Provide the [x, y] coordinate of the cell's center where the given text is located.  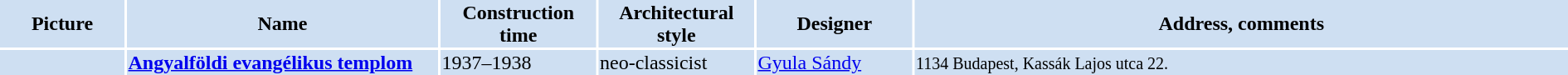
Name [282, 23]
Gyula Sándy [835, 62]
Designer [835, 23]
neo-classicist [677, 62]
Address, comments [1241, 23]
Architectural style [677, 23]
1937–1938 [519, 62]
Picture [62, 23]
Construction time [519, 23]
1134 Budapest, Kassák Lajos utca 22. [1241, 62]
Angyalföldi evangélikus templom [282, 62]
